Return [x, y] of the center of cell containing provided text 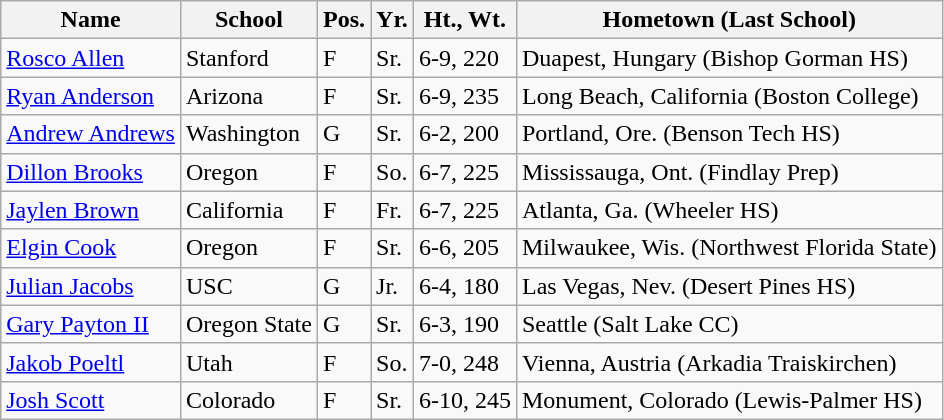
Milwaukee, Wis. (Northwest Florida State) [729, 248]
Ht., Wt. [464, 20]
Pos. [344, 20]
7-0, 248 [464, 362]
Oregon State [248, 324]
6-9, 220 [464, 58]
Atlanta, Ga. (Wheeler HS) [729, 210]
Jr. [392, 286]
6-10, 245 [464, 400]
Jakob Poeltl [91, 362]
Josh Scott [91, 400]
Julian Jacobs [91, 286]
USC [248, 286]
Long Beach, California (Boston College) [729, 96]
School [248, 20]
Arizona [248, 96]
Colorado [248, 400]
Elgin Cook [91, 248]
Jaylen Brown [91, 210]
Hometown (Last School) [729, 20]
6-4, 180 [464, 286]
Dillon Brooks [91, 172]
Ryan Anderson [91, 96]
Yr. [392, 20]
Washington [248, 134]
Fr. [392, 210]
Vienna, Austria (Arkadia Traiskirchen) [729, 362]
Name [91, 20]
Rosco Allen [91, 58]
Stanford [248, 58]
Monument, Colorado (Lewis-Palmer HS) [729, 400]
Gary Payton II [91, 324]
Duapest, Hungary (Bishop Gorman HS) [729, 58]
Andrew Andrews [91, 134]
6-2, 200 [464, 134]
Las Vegas, Nev. (Desert Pines HS) [729, 286]
6-3, 190 [464, 324]
California [248, 210]
Mississauga, Ont. (Findlay Prep) [729, 172]
Seattle (Salt Lake CC) [729, 324]
Utah [248, 362]
Portland, Ore. (Benson Tech HS) [729, 134]
6-9, 235 [464, 96]
6-6, 205 [464, 248]
